Return the [X, Y] coordinate for the center point of the cell that contains the specified text.  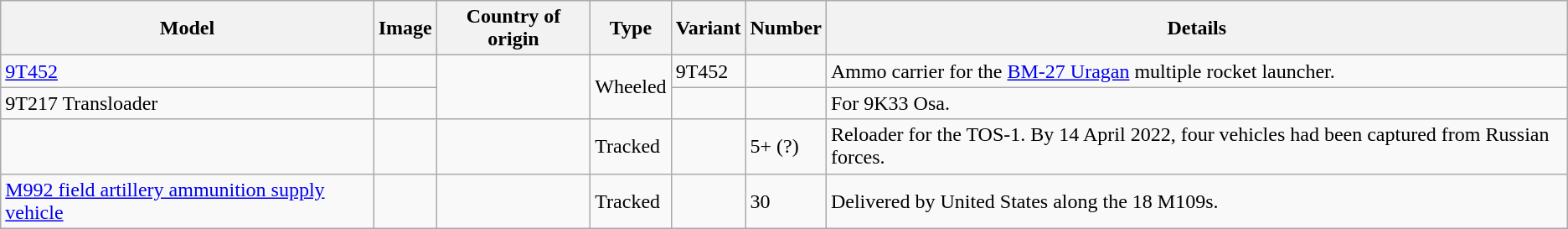
Type [631, 29]
Model [188, 29]
Ammo carrier for the BM-27 Uragan multiple rocket launcher. [1196, 71]
Details [1196, 29]
30 [786, 201]
5+ (?) [786, 146]
Delivered by United States along the 18 M109s. [1196, 201]
9T217 Transloader [188, 103]
Reloader for the TOS-1. By 14 April 2022, four vehicles had been captured from Russian forces. [1196, 146]
Image [405, 29]
Number [786, 29]
Variant [709, 29]
Wheeled [631, 87]
For 9K33 Osa. [1196, 103]
M992 field artillery ammunition supply vehicle [188, 201]
Country of origin [513, 29]
